Detect which cell encompasses the target text, then output its [X, Y] center coordinate. 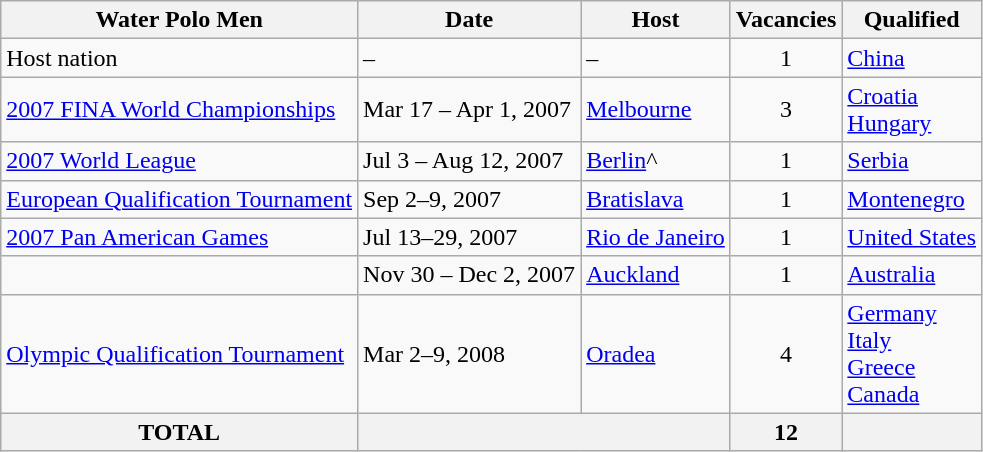
Nov 30 – Dec 2, 2007 [470, 275]
Auckland [656, 275]
Date [470, 20]
Mar 17 – Apr 1, 2007 [470, 110]
Berlin^ [656, 161]
2007 FINA World Championships [180, 110]
Bratislava [656, 199]
Croatia Hungary [912, 110]
Host [656, 20]
Rio de Janeiro [656, 237]
Water Polo Men [180, 20]
Montenegro [912, 199]
2007 Pan American Games [180, 237]
Jul 3 – Aug 12, 2007 [470, 161]
Melbourne [656, 110]
Serbia [912, 161]
Qualified [912, 20]
Germany Italy Greece Canada [912, 354]
Vacancies [786, 20]
Australia [912, 275]
12 [786, 432]
Oradea [656, 354]
China [912, 58]
European Qualification Tournament [180, 199]
2007 World League [180, 161]
3 [786, 110]
TOTAL [180, 432]
4 [786, 354]
Jul 13–29, 2007 [470, 237]
Mar 2–9, 2008 [470, 354]
Sep 2–9, 2007 [470, 199]
Host nation [180, 58]
Olympic Qualification Tournament [180, 354]
United States [912, 237]
